Determine the (X, Y) coordinate at the center of the cell enclosing the given text.  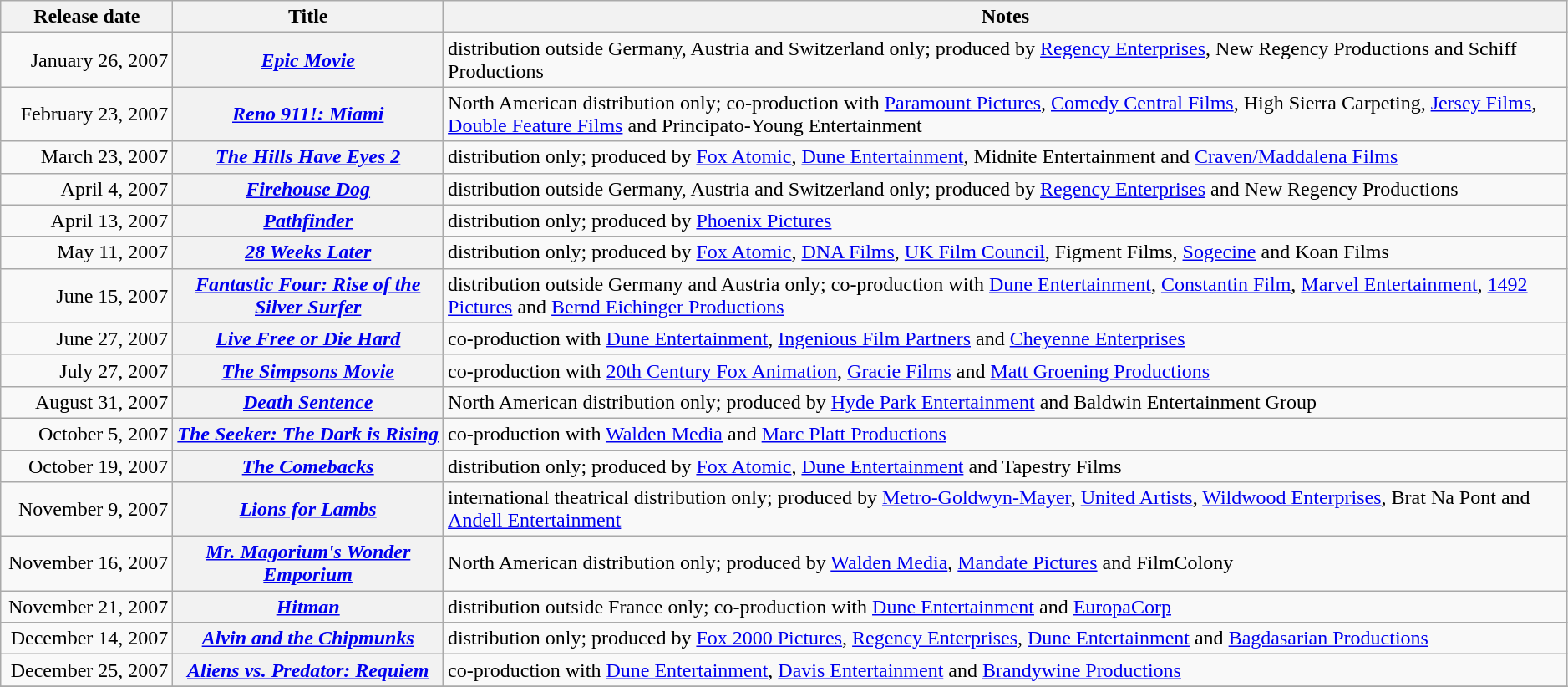
distribution outside Germany, Austria and Switzerland only; produced by Regency Enterprises and New Regency Productions (1006, 189)
Epic Movie (308, 60)
November 16, 2007 (87, 563)
Reno 911!: Miami (308, 114)
Aliens vs. Predator: Requiem (308, 670)
July 27, 2007 (87, 370)
The Seeker: The Dark is Rising (308, 434)
co-production with Dune Entertainment, Davis Entertainment and Brandywine Productions (1006, 670)
28 Weeks Later (308, 252)
Title (308, 17)
Pathfinder (308, 221)
Notes (1006, 17)
distribution only; produced by Fox Atomic, DNA Films, UK Film Council, Figment Films, Sogecine and Koan Films (1006, 252)
distribution only; produced by Fox Atomic, Dune Entertainment and Tapestry Films (1006, 466)
Alvin and the Chipmunks (308, 639)
co-production with 20th Century Fox Animation, Gracie Films and Matt Groening Productions (1006, 370)
October 5, 2007 (87, 434)
Mr. Magorium's Wonder Emporium (308, 563)
Firehouse Dog (308, 189)
Death Sentence (308, 402)
Lions for Lambs (308, 510)
The Comebacks (308, 466)
co-production with Walden Media and Marc Platt Productions (1006, 434)
April 4, 2007 (87, 189)
co-production with Dune Entertainment, Ingenious Film Partners and Cheyenne Enterprises (1006, 338)
distribution outside France only; co-production with Dune Entertainment and EuropaCorp (1006, 607)
Hitman (308, 607)
May 11, 2007 (87, 252)
October 19, 2007 (87, 466)
February 23, 2007 (87, 114)
Fantastic Four: Rise of the Silver Surfer (308, 296)
The Hills Have Eyes 2 (308, 157)
distribution only; produced by Fox 2000 Pictures, Regency Enterprises, Dune Entertainment and Bagdasarian Productions (1006, 639)
Release date (87, 17)
December 14, 2007 (87, 639)
August 31, 2007 (87, 402)
March 23, 2007 (87, 157)
Live Free or Die Hard (308, 338)
June 27, 2007 (87, 338)
December 25, 2007 (87, 670)
April 13, 2007 (87, 221)
November 21, 2007 (87, 607)
distribution outside Germany, Austria and Switzerland only; produced by Regency Enterprises, New Regency Productions and Schiff Productions (1006, 60)
North American distribution only; produced by Walden Media, Mandate Pictures and FilmColony (1006, 563)
distribution only; produced by Phoenix Pictures (1006, 221)
January 26, 2007 (87, 60)
distribution only; produced by Fox Atomic, Dune Entertainment, Midnite Entertainment and Craven/Maddalena Films (1006, 157)
North American distribution only; produced by Hyde Park Entertainment and Baldwin Entertainment Group (1006, 402)
November 9, 2007 (87, 510)
June 15, 2007 (87, 296)
The Simpsons Movie (308, 370)
